Search for the cell housing the specified text and yield its (x, y) center coordinate. 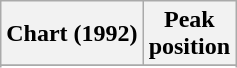
Peakposition (189, 34)
Chart (1992) (72, 34)
